Scan for the cell matching the given text and deliver its (x, y) coordinate at center. 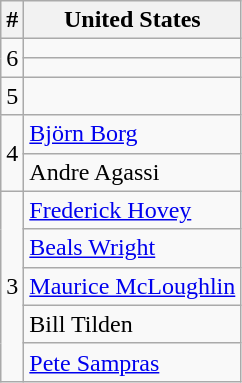
3 (12, 286)
Beals Wright (132, 248)
Andre Agassi (132, 172)
5 (12, 96)
6 (12, 58)
Pete Sampras (132, 362)
4 (12, 153)
Maurice McLoughlin (132, 286)
Bill Tilden (132, 324)
Björn Borg (132, 134)
Frederick Hovey (132, 210)
# (12, 20)
United States (132, 20)
